For the text-containing cell, return its midpoint in [X, Y] coordinate format. 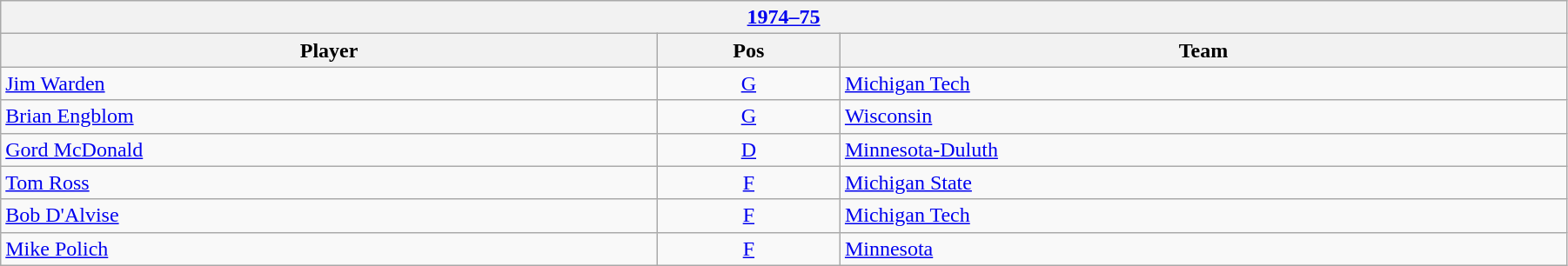
Team [1203, 50]
1974–75 [784, 17]
D [748, 150]
Player [329, 50]
Bob D'Alvise [329, 216]
Wisconsin [1203, 116]
Michigan State [1203, 183]
Gord McDonald [329, 150]
Brian Engblom [329, 116]
Minnesota-Duluth [1203, 150]
Pos [748, 50]
Tom Ross [329, 183]
Minnesota [1203, 249]
Mike Polich [329, 249]
Jim Warden [329, 83]
